Determine the [x, y] coordinate at the center of the cell enclosing the given text.  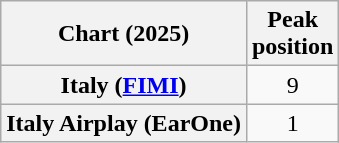
Italy Airplay (EarOne) [124, 123]
9 [292, 85]
Chart (2025) [124, 34]
1 [292, 123]
Peakposition [292, 34]
Italy (FIMI) [124, 85]
